Detect which cell encompasses the target text, then output its [X, Y] center coordinate. 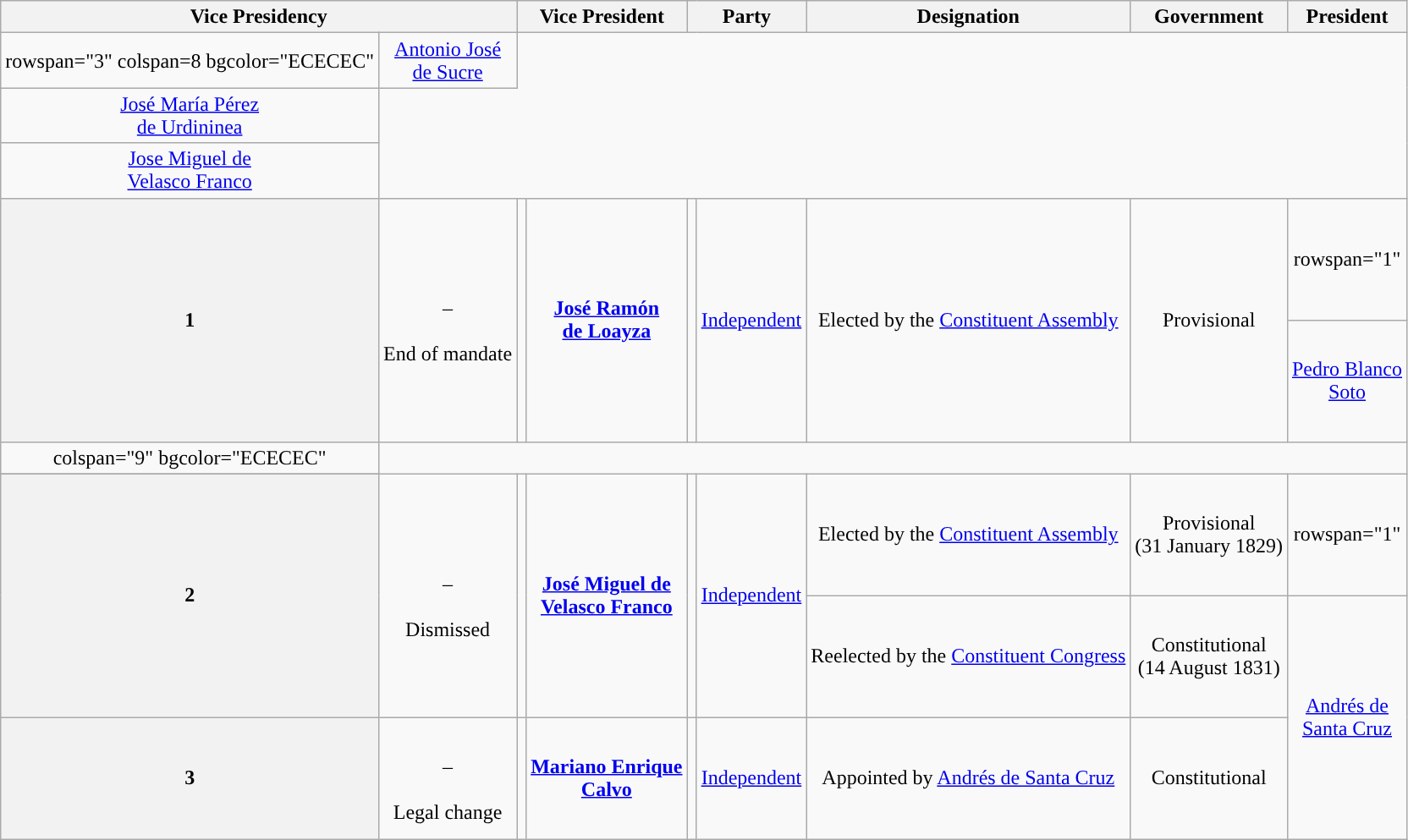
–Legal change [448, 778]
Mariano EnriqueCalvo [607, 778]
President [1347, 17]
Appointed by Andrés de Santa Cruz [968, 778]
–End of mandate [448, 320]
rowspan="3" colspan=8 bgcolor="ECECEC" [190, 61]
José Ramón de Loayza [607, 320]
Constitutional(14 August 1831) [1209, 656]
Government [1209, 17]
Antonio Joséde Sucre [448, 61]
Party [746, 17]
Reelected by the Constituent Congress [968, 656]
Designation [968, 17]
Provisional(31 January 1829) [1209, 535]
3 [190, 778]
José María Pérezde Urdininea [190, 115]
colspan="9" bgcolor="ECECEC" [190, 458]
Constitutional [1209, 778]
1 [190, 320]
Andrés deSanta Cruz [1347, 717]
José Miguel deVelasco Franco [607, 596]
Vice Presidency [259, 17]
2 [190, 596]
Vice President [602, 17]
Pedro BlancoSoto [1347, 381]
Jose Miguel deVelasco Franco [190, 171]
–Dismissed [448, 596]
Provisional [1209, 320]
